Scan for the cell matching the given text and deliver its [x, y] coordinate at center. 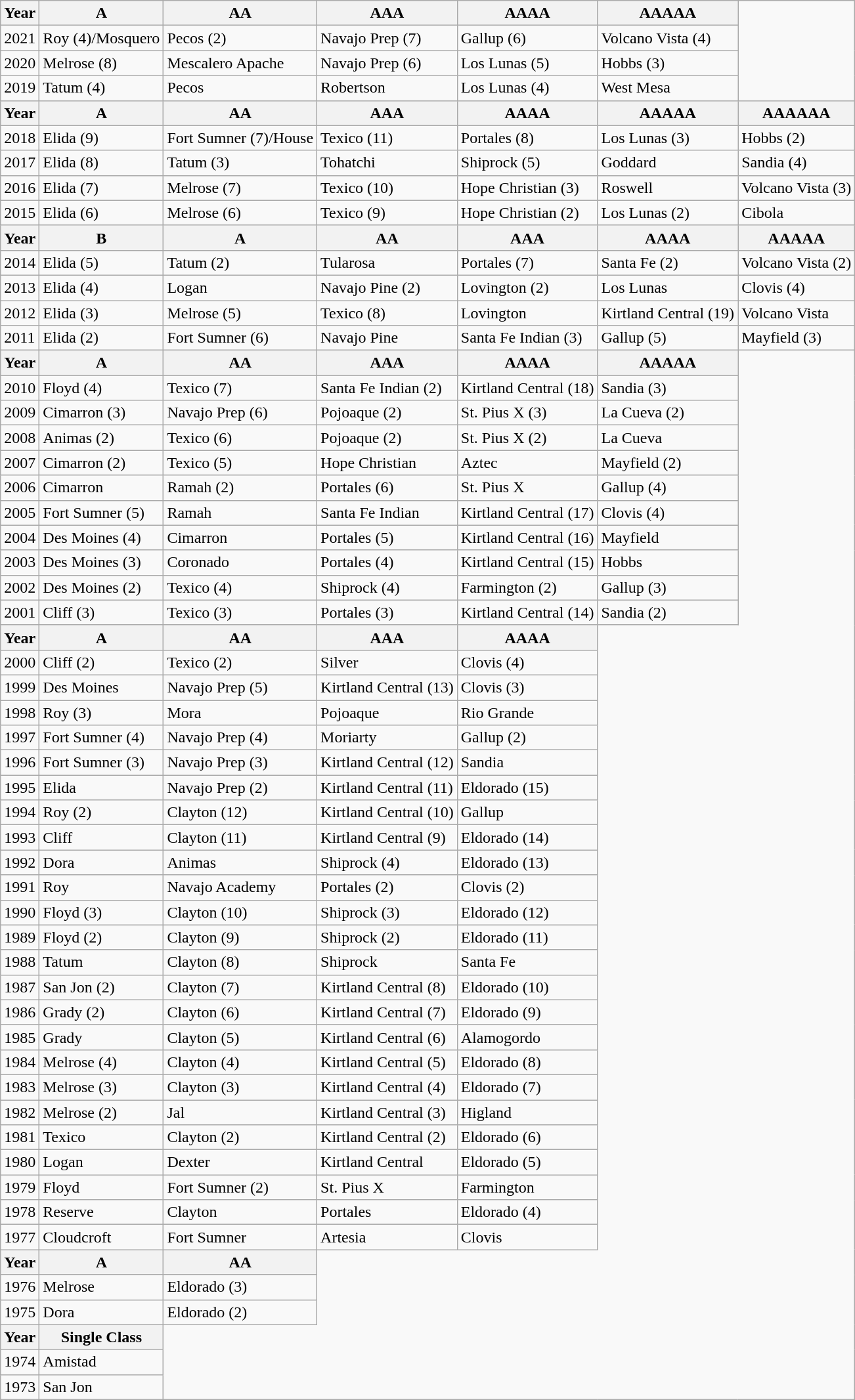
Fort Sumner (5) [101, 513]
Fort Sumner [240, 1237]
Floyd (2) [101, 937]
Kirtland Central (3) [387, 1113]
Volcano Vista (3) [797, 188]
Clayton (8) [240, 962]
Eldorado (12) [527, 912]
1983 [20, 1087]
2019 [20, 88]
2006 [20, 488]
Navajo Pine (2) [387, 287]
Mayfield (3) [797, 338]
Hobbs [668, 562]
1980 [20, 1162]
1973 [20, 1387]
Eldorado (15) [527, 788]
Hope Christian [387, 463]
Robertson [387, 88]
Mescalero Apache [240, 63]
Fort Sumner (3) [101, 763]
St. Pius X (3) [527, 413]
Kirtland Central [387, 1162]
1998 [20, 712]
Eldorado (8) [527, 1062]
Mayfield [668, 538]
Elida (2) [101, 338]
Eldorado (11) [527, 937]
1981 [20, 1137]
Roswell [668, 188]
B [101, 238]
Eldorado (10) [527, 987]
Elida (4) [101, 287]
Kirtland Central (16) [527, 538]
Melrose (5) [240, 313]
1974 [20, 1362]
Santa Fe Indian [387, 513]
Clayton (4) [240, 1062]
1994 [20, 813]
Pojoaque [387, 712]
Elida (6) [101, 213]
Shiprock (3) [387, 912]
1997 [20, 738]
Clayton (7) [240, 987]
2016 [20, 188]
Navajo Prep (7) [387, 38]
Hope Christian (2) [527, 213]
Navajo Pine [387, 338]
Pecos [240, 88]
Elida (7) [101, 188]
Cloudcroft [101, 1237]
Tatum [101, 962]
Tatum (2) [240, 263]
Texico [101, 1137]
Sandia (2) [668, 612]
Navajo Prep (5) [240, 687]
West Mesa [668, 88]
Aztec [527, 463]
2002 [20, 587]
Animas (2) [101, 438]
Rio Grande [527, 712]
Floyd (4) [101, 388]
Texico (9) [387, 213]
2020 [20, 63]
Cliff [101, 838]
Volcano Vista (4) [668, 38]
Melrose (6) [240, 213]
Mayfield (2) [668, 463]
Kirtland Central (6) [387, 1037]
Gallup (5) [668, 338]
Clayton (12) [240, 813]
1993 [20, 838]
Texico (7) [240, 388]
Texico (11) [387, 138]
Kirtland Central (10) [387, 813]
Sandia (4) [797, 163]
Kirtland Central (15) [527, 562]
2005 [20, 513]
1996 [20, 763]
2021 [20, 38]
1979 [20, 1187]
Floyd (3) [101, 912]
Hope Christian (3) [527, 188]
Eldorado (7) [527, 1087]
Volcano Vista (2) [797, 263]
Amistad [101, 1362]
Des Moines (3) [101, 562]
AAAAAA [797, 113]
Volcano Vista [797, 313]
Los Lunas (5) [527, 63]
Kirtland Central (12) [387, 763]
2009 [20, 413]
Texico (4) [240, 587]
Eldorado (6) [527, 1137]
Gallup [527, 813]
Clayton (6) [240, 1012]
1984 [20, 1062]
2001 [20, 612]
Gallup (4) [668, 488]
Sandia [527, 763]
1995 [20, 788]
Eldorado (9) [527, 1012]
Des Moines [101, 687]
Shiprock (2) [387, 937]
Melrose (7) [240, 188]
Ramah [240, 513]
2004 [20, 538]
Melrose (3) [101, 1087]
Navajo Prep (4) [240, 738]
Texico (8) [387, 313]
Clayton (2) [240, 1137]
Ramah (2) [240, 488]
Texico (10) [387, 188]
Melrose (2) [101, 1113]
1976 [20, 1287]
Portales (5) [387, 538]
1987 [20, 987]
Floyd [101, 1187]
2015 [20, 213]
Los Lunas (3) [668, 138]
Portales (4) [387, 562]
Roy (3) [101, 712]
1978 [20, 1212]
2010 [20, 388]
1989 [20, 937]
Elida [101, 788]
Cliff (3) [101, 612]
2000 [20, 662]
1982 [20, 1113]
2012 [20, 313]
Texico (3) [240, 612]
Kirtland Central (18) [527, 388]
Clovis [527, 1237]
Los Lunas (4) [527, 88]
Gallup (3) [668, 587]
Shiprock [387, 962]
Cimarron (2) [101, 463]
1985 [20, 1037]
San Jon (2) [101, 987]
Elida (9) [101, 138]
Elida (8) [101, 163]
2003 [20, 562]
Kirtland Central (2) [387, 1137]
Alamogordo [527, 1037]
2014 [20, 263]
2018 [20, 138]
Melrose [101, 1287]
Moriarty [387, 738]
Pecos (2) [240, 38]
Fort Sumner (7)/House [240, 138]
Higland [527, 1113]
Texico (2) [240, 662]
Artesia [387, 1237]
Portales (7) [527, 263]
La Cueva [668, 438]
Eldorado (3) [240, 1287]
Cibola [797, 213]
Sandia (3) [668, 388]
Silver [387, 662]
2008 [20, 438]
Single Class [101, 1337]
Des Moines (4) [101, 538]
Mora [240, 712]
1991 [20, 887]
Portales [387, 1212]
Navajo Prep (3) [240, 763]
1999 [20, 687]
Portales (2) [387, 887]
Elida (3) [101, 313]
1988 [20, 962]
Santa Fe Indian (2) [387, 388]
Clayton (3) [240, 1087]
Tularosa [387, 263]
Jal [240, 1113]
Kirtland Central (11) [387, 788]
Eldorado (13) [527, 862]
Kirtland Central (9) [387, 838]
Goddard [668, 163]
Animas [240, 862]
Grady (2) [101, 1012]
Roy (4)/Mosquero [101, 38]
Clayton [240, 1212]
Clayton (11) [240, 838]
Portales (8) [527, 138]
Dexter [240, 1162]
Fort Sumner (4) [101, 738]
Los Lunas (2) [668, 213]
Roy [101, 887]
Kirtland Central (13) [387, 687]
Fort Sumner (6) [240, 338]
2013 [20, 287]
La Cueva (2) [668, 413]
Kirtland Central (4) [387, 1087]
Clayton (10) [240, 912]
St. Pius X (2) [527, 438]
1992 [20, 862]
Santa Fe [527, 962]
Clayton (9) [240, 937]
Gallup (2) [527, 738]
1990 [20, 912]
Hobbs (3) [668, 63]
Tohatchi [387, 163]
Tatum (4) [101, 88]
Santa Fe Indian (3) [527, 338]
Navajo Academy [240, 887]
Portales (3) [387, 612]
Kirtland Central (7) [387, 1012]
Clayton (5) [240, 1037]
2017 [20, 163]
Farmington (2) [527, 587]
Kirtland Central (14) [527, 612]
Los Lunas [668, 287]
2007 [20, 463]
Reserve [101, 1212]
Coronado [240, 562]
Tatum (3) [240, 163]
Farmington [527, 1187]
Hobbs (2) [797, 138]
Kirtland Central (19) [668, 313]
Melrose (4) [101, 1062]
Kirtland Central (8) [387, 987]
1977 [20, 1237]
Texico (6) [240, 438]
Grady [101, 1037]
Melrose (8) [101, 63]
Fort Sumner (2) [240, 1187]
Cimarron (3) [101, 413]
Santa Fe (2) [668, 263]
Shiprock (5) [527, 163]
1986 [20, 1012]
Elida (5) [101, 263]
San Jon [101, 1387]
Eldorado (4) [527, 1212]
Kirtland Central (17) [527, 513]
Texico (5) [240, 463]
Eldorado (14) [527, 838]
2011 [20, 338]
Clovis (3) [527, 687]
Lovington (2) [527, 287]
Roy (2) [101, 813]
Clovis (2) [527, 887]
Lovington [527, 313]
Des Moines (2) [101, 587]
Gallup (6) [527, 38]
Navajo Prep (2) [240, 788]
1975 [20, 1312]
Portales (6) [387, 488]
Kirtland Central (5) [387, 1062]
Eldorado (5) [527, 1162]
Eldorado (2) [240, 1312]
Cliff (2) [101, 662]
